Extract the [X, Y] coordinate from the center of the cell holding the provided text.  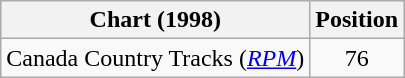
76 [357, 58]
Position [357, 20]
Canada Country Tracks (RPM) [156, 58]
Chart (1998) [156, 20]
